Return [X, Y] of the center of cell containing provided text 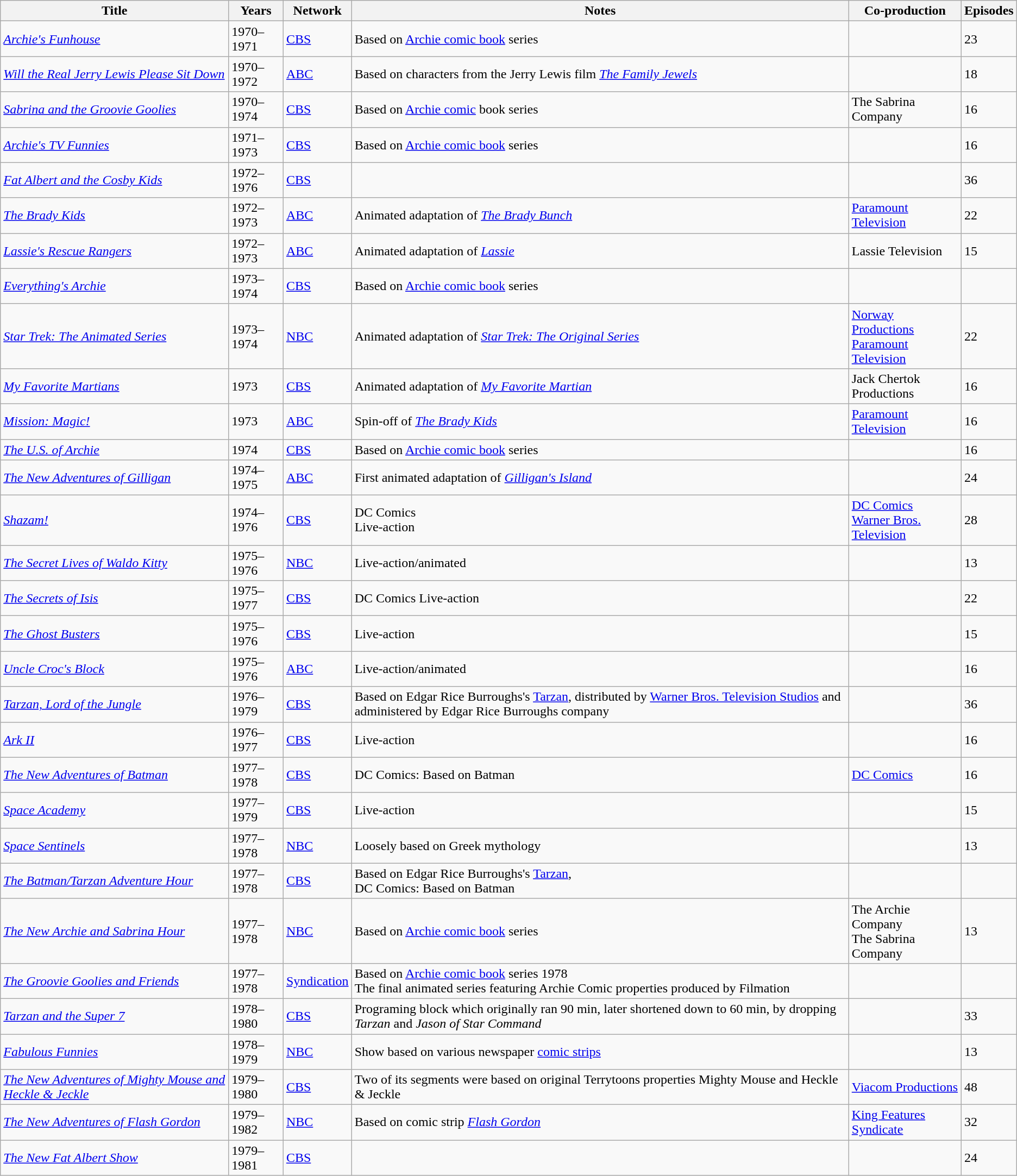
Based on Edgar Rice Burroughs's Tarzan, distributed by Warner Bros. Television Studios and administered by Edgar Rice Burroughs company [600, 704]
33 [989, 1016]
Animated adaptation of My Favorite Martian [600, 386]
Fat Albert and the Cosby Kids [115, 180]
The New Fat Albert Show [115, 1158]
32 [989, 1122]
The Groovie Goolies and Friends [115, 981]
1978–1980 [256, 1016]
Space Academy [115, 810]
Show based on various newspaper comic strips [600, 1052]
1979–1982 [256, 1122]
DC Comics: Based on Batman [600, 775]
The U.S. of Archie [115, 449]
Will the Real Jerry Lewis Please Sit Down [115, 74]
Programing block which originally ran 90 min, later shortened down to 60 min, by dropping Tarzan and Jason of Star Command [600, 1016]
18 [989, 74]
Shazam! [115, 520]
1972–1976 [256, 180]
The Brady Kids [115, 215]
Based on Archie comic book series 1978The final animated series featuring Archie Comic properties produced by Filmation [600, 981]
Based on comic strip Flash Gordon [600, 1122]
1979–1980 [256, 1087]
King Features Syndicate [905, 1122]
The Secrets of Isis [115, 599]
Lassie's Rescue Rangers [115, 251]
48 [989, 1087]
23 [989, 39]
1970–1974 [256, 110]
1975–1977 [256, 599]
Space Sentinels [115, 845]
Animated adaptation of Lassie [600, 251]
1979–1981 [256, 1158]
The Sabrina Company [905, 110]
1970–1971 [256, 39]
1974–1976 [256, 520]
The New Adventures of Gilligan [115, 478]
Network [317, 11]
DC Comics Live-action [600, 599]
1974–1975 [256, 478]
Years [256, 11]
DC Comics [905, 775]
The New Adventures of Batman [115, 775]
Viacom Productions [905, 1087]
The New Adventures of Mighty Mouse and Heckle & Jeckle [115, 1087]
Loosely based on Greek mythology [600, 845]
The New Adventures of Flash Gordon [115, 1122]
First animated adaptation of Gilligan's Island [600, 478]
Fabulous Funnies [115, 1052]
Lassie Television [905, 251]
The Archie CompanyThe Sabrina Company [905, 931]
1970–1972 [256, 74]
Title [115, 11]
1974 [256, 449]
Tarzan, Lord of the Jungle [115, 704]
1978–1979 [256, 1052]
Archie's Funhouse [115, 39]
The Secret Lives of Waldo Kitty [115, 563]
Based on characters from the Jerry Lewis film The Family Jewels [600, 74]
Animated adaptation of The Brady Bunch [600, 215]
Spin-off of The Brady Kids [600, 422]
The Ghost Busters [115, 633]
Ark II [115, 740]
Star Trek: The Animated Series [115, 336]
Jack Chertok Productions [905, 386]
Sabrina and the Groovie Goolies [115, 110]
DC ComicsWarner Bros. Television [905, 520]
1976–1979 [256, 704]
Norway ProductionsParamount Television [905, 336]
Based on Edgar Rice Burroughs's Tarzan,DC Comics: Based on Batman [600, 881]
Mission: Magic! [115, 422]
Two of its segments were based on original Terrytoons properties Mighty Mouse and Heckle & Jeckle [600, 1087]
Episodes [989, 11]
Notes [600, 11]
DC ComicsLive-action [600, 520]
Archie's TV Funnies [115, 144]
Co-production [905, 11]
Syndication [317, 981]
1976–1977 [256, 740]
Animated adaptation of Star Trek: The Original Series [600, 336]
1977–1979 [256, 810]
My Favorite Martians [115, 386]
The Batman/Tarzan Adventure Hour [115, 881]
1971–1973 [256, 144]
Tarzan and the Super 7 [115, 1016]
Everything's Archie [115, 286]
The New Archie and Sabrina Hour [115, 931]
Uncle Croc's Block [115, 669]
28 [989, 520]
